From the cell containing the given text, extract its center point as (x, y) coordinate. 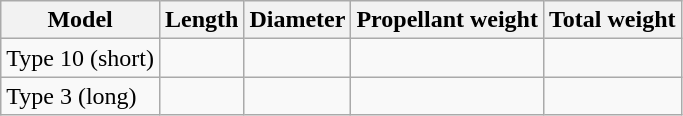
Diameter (298, 20)
Total weight (612, 20)
Propellant weight (448, 20)
Length (201, 20)
Model (80, 20)
Type 3 (long) (80, 96)
Type 10 (short) (80, 58)
